Identify which cell holds the provided text, then report its (x, y) central coordinate. 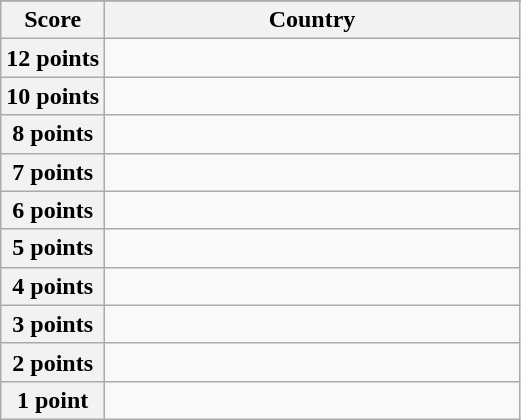
5 points (53, 248)
6 points (53, 210)
10 points (53, 96)
Score (53, 20)
3 points (53, 324)
1 point (53, 400)
Country (312, 20)
4 points (53, 286)
8 points (53, 134)
12 points (53, 58)
2 points (53, 362)
7 points (53, 172)
